Capture the cell that displays the provided text and extract its (x, y) central coordinate. 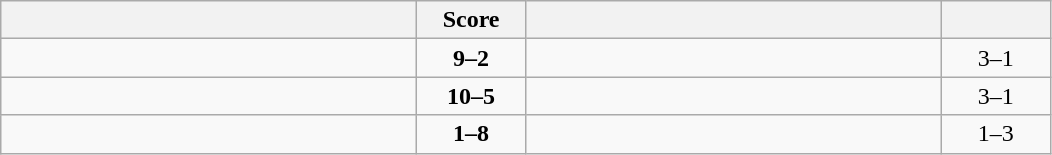
9–2 (472, 58)
10–5 (472, 96)
1–3 (996, 134)
Score (472, 20)
1–8 (472, 134)
